Search for the cell housing the specified text and yield its (x, y) center coordinate. 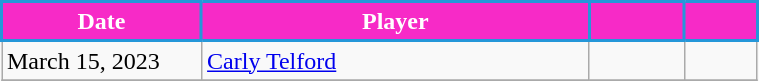
Carly Telford (396, 60)
Player (396, 22)
March 15, 2023 (102, 60)
Date (102, 22)
